Provide the [x, y] coordinate of the cell's center where the given text is located.  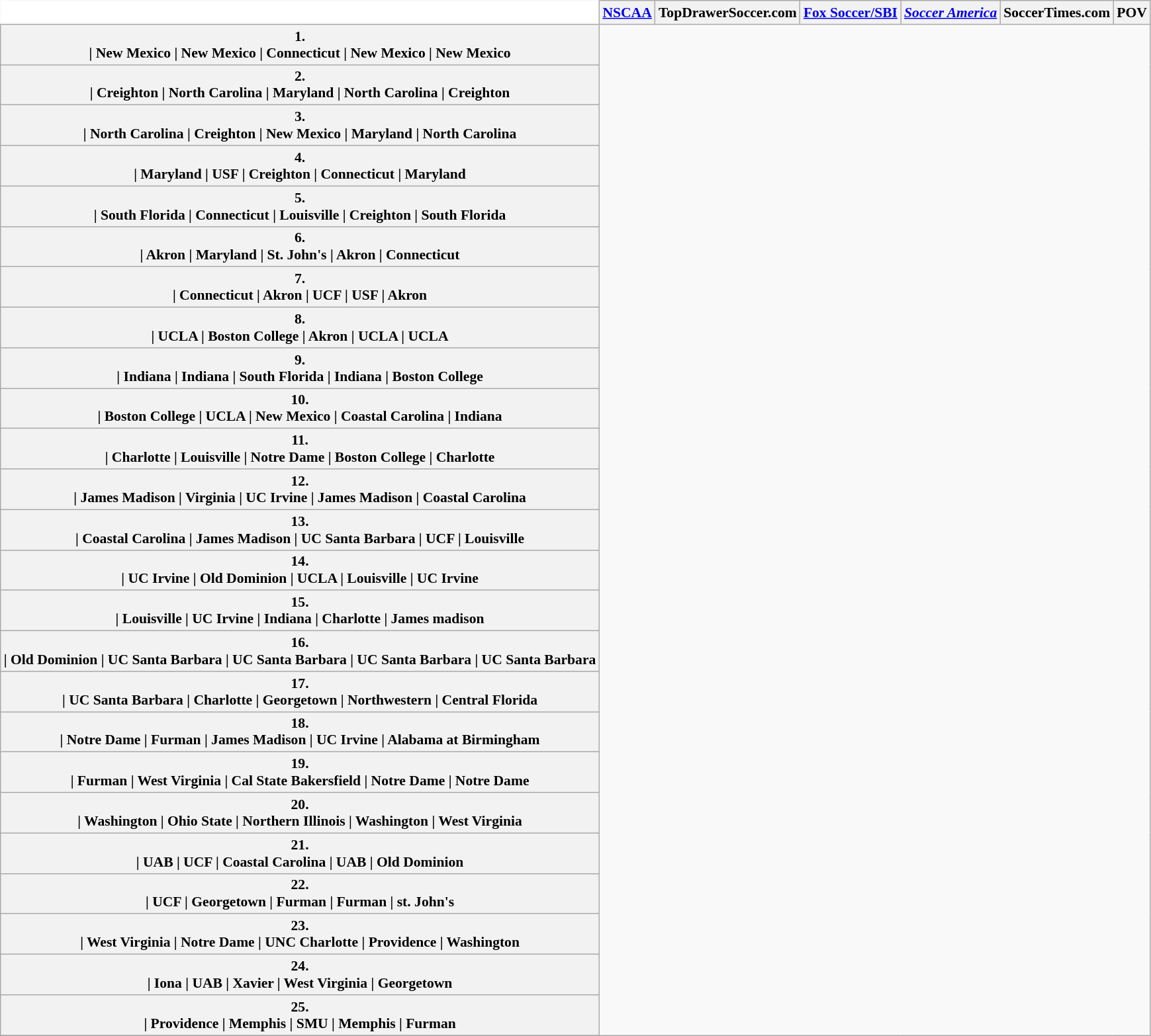
25.| Providence | Memphis | SMU | Memphis | Furman [300, 1015]
14.| UC Irvine | Old Dominion | UCLA | Louisville | UC Irvine [300, 570]
POV [1132, 13]
SoccerTimes.com [1056, 13]
NSCAA [627, 13]
10.| Boston College | UCLA | New Mexico | Coastal Carolina | Indiana [300, 409]
7.| Connecticut | Akron | UCF | USF | Akron [300, 287]
1.| New Mexico | New Mexico | Connecticut | New Mexico | New Mexico [300, 45]
4.| Maryland | USF | Creighton | Connecticut | Maryland [300, 165]
Soccer America [950, 13]
23.| West Virginia | Notre Dame | UNC Charlotte | Providence | Washington [300, 934]
15.| Louisville | UC Irvine | Indiana | Charlotte | James madison [300, 611]
2.| Creighton | North Carolina | Maryland | North Carolina | Creighton [300, 85]
24.| Iona | UAB | Xavier | West Virginia | Georgetown [300, 975]
20.| Washington | Ohio State | Northern Illinois | Washington | West Virginia [300, 812]
11.| Charlotte | Louisville | Notre Dame | Boston College | Charlotte [300, 449]
Fox Soccer/SBI [851, 13]
TopDrawerSoccer.com [728, 13]
13.| Coastal Carolina | James Madison | UC Santa Barbara | UCF | Louisville [300, 529]
19.| Furman | West Virginia | Cal State Bakersfield | Notre Dame | Notre Dame [300, 773]
12.| James Madison | Virginia | UC Irvine | James Madison | Coastal Carolina [300, 490]
5.| South Florida | Connecticut | Louisville | Creighton | South Florida [300, 206]
8.| UCLA | Boston College | Akron | UCLA | UCLA [300, 328]
22.| UCF | Georgetown | Furman | Furman | st. John's [300, 893]
18.| Notre Dame | Furman | James Madison | UC Irvine | Alabama at Birmingham [300, 732]
6.| Akron | Maryland | St. John's | Akron | Connecticut [300, 246]
17.| UC Santa Barbara | Charlotte | Georgetown | Northwestern | Central Florida [300, 692]
16.| Old Dominion | UC Santa Barbara | UC Santa Barbara | UC Santa Barbara | UC Santa Barbara [300, 651]
9.| Indiana | Indiana | South Florida | Indiana | Boston College [300, 368]
21.| UAB | UCF | Coastal Carolina | UAB | Old Dominion [300, 853]
3.| North Carolina | Creighton | New Mexico | Maryland | North Carolina [300, 126]
